Extract the [x, y] coordinate from the center of the cell holding the provided text.  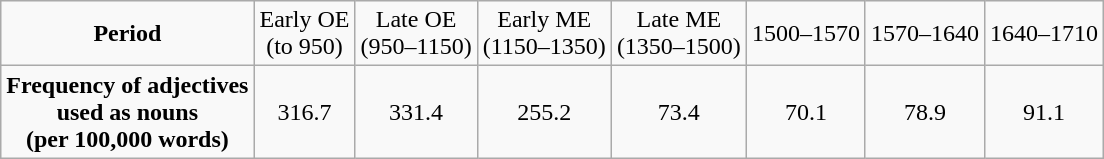
255.2 [544, 112]
316.7 [304, 112]
331.4 [416, 112]
1500–1570 [806, 34]
78.9 [924, 112]
Late ME(1350–1500) [678, 34]
70.1 [806, 112]
73.4 [678, 112]
1570–1640 [924, 34]
1640–1710 [1044, 34]
Frequency of adjectivesused as nouns(per 100,000 words) [128, 112]
Period [128, 34]
Late OE(950–1150) [416, 34]
91.1 [1044, 112]
Early OE(to 950) [304, 34]
Early ME(1150–1350) [544, 34]
